Return the [x, y] coordinate for the center point of the cell that contains the specified text.  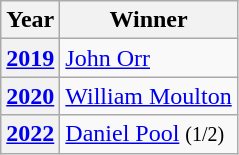
2022 [30, 134]
John Orr [148, 58]
2019 [30, 58]
William Moulton [148, 96]
Daniel Pool (1/2) [148, 134]
Year [30, 20]
2020 [30, 96]
Winner [148, 20]
